Pinpoint the cell where the given text exists, returning its [X, Y] midpoint coordinate. 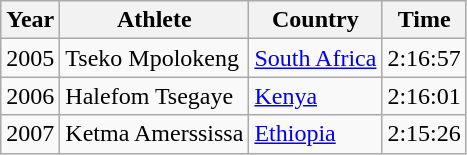
Halefom Tsegaye [154, 96]
South Africa [316, 58]
Athlete [154, 20]
Time [424, 20]
Tseko Mpolokeng [154, 58]
2005 [30, 58]
Country [316, 20]
Ketma Amerssissa [154, 134]
2:16:01 [424, 96]
Year [30, 20]
2:15:26 [424, 134]
2006 [30, 96]
2:16:57 [424, 58]
Kenya [316, 96]
Ethiopia [316, 134]
2007 [30, 134]
